Detect which cell encompasses the target text, then output its (x, y) center coordinate. 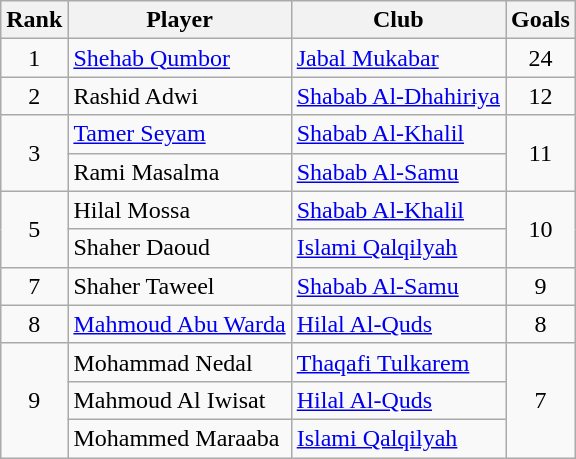
Goals (541, 20)
Rashid Adwi (180, 96)
Mahmoud Abu Warda (180, 324)
Shaher Daoud (180, 248)
Mohammed Maraaba (180, 438)
10 (541, 229)
Hilal Mossa (180, 210)
Shabab Al-Dhahiriya (398, 96)
3 (34, 153)
Tamer Seyam (180, 134)
2 (34, 96)
Jabal Mukabar (398, 58)
5 (34, 229)
Rami Masalma (180, 172)
Shaher Taweel (180, 286)
1 (34, 58)
Shehab Qumbor (180, 58)
Rank (34, 20)
24 (541, 58)
11 (541, 153)
12 (541, 96)
Mohammad Nedal (180, 362)
Player (180, 20)
Thaqafi Tulkarem (398, 362)
Club (398, 20)
Mahmoud Al Iwisat (180, 400)
